Determine the [x, y] coordinate at the center of the cell enclosing the given text.  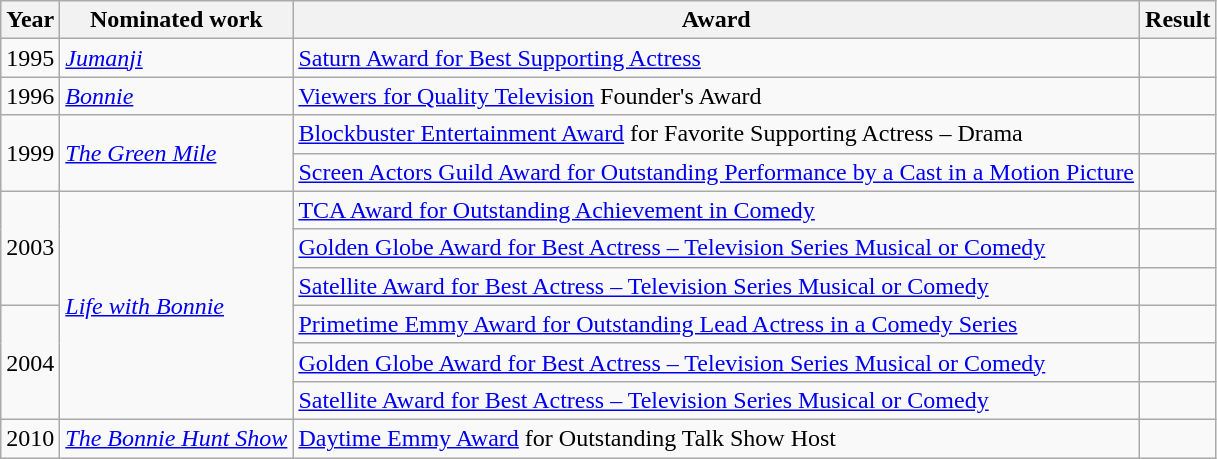
Result [1178, 20]
1996 [30, 96]
2003 [30, 248]
The Bonnie Hunt Show [176, 438]
Bonnie [176, 96]
Screen Actors Guild Award for Outstanding Performance by a Cast in a Motion Picture [716, 172]
Viewers for Quality Television Founder's Award [716, 96]
1995 [30, 58]
2010 [30, 438]
Life with Bonnie [176, 305]
2004 [30, 362]
Daytime Emmy Award for Outstanding Talk Show Host [716, 438]
Blockbuster Entertainment Award for Favorite Supporting Actress – Drama [716, 134]
Jumanji [176, 58]
Award [716, 20]
The Green Mile [176, 153]
TCA Award for Outstanding Achievement in Comedy [716, 210]
Saturn Award for Best Supporting Actress [716, 58]
1999 [30, 153]
Year [30, 20]
Nominated work [176, 20]
Primetime Emmy Award for Outstanding Lead Actress in a Comedy Series [716, 324]
